Return (x, y) of the center of cell containing provided text 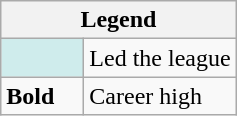
Legend (118, 20)
Bold (42, 96)
Led the league (160, 58)
Career high (160, 96)
